Scan for the cell matching the given text and deliver its (X, Y) coordinate at center. 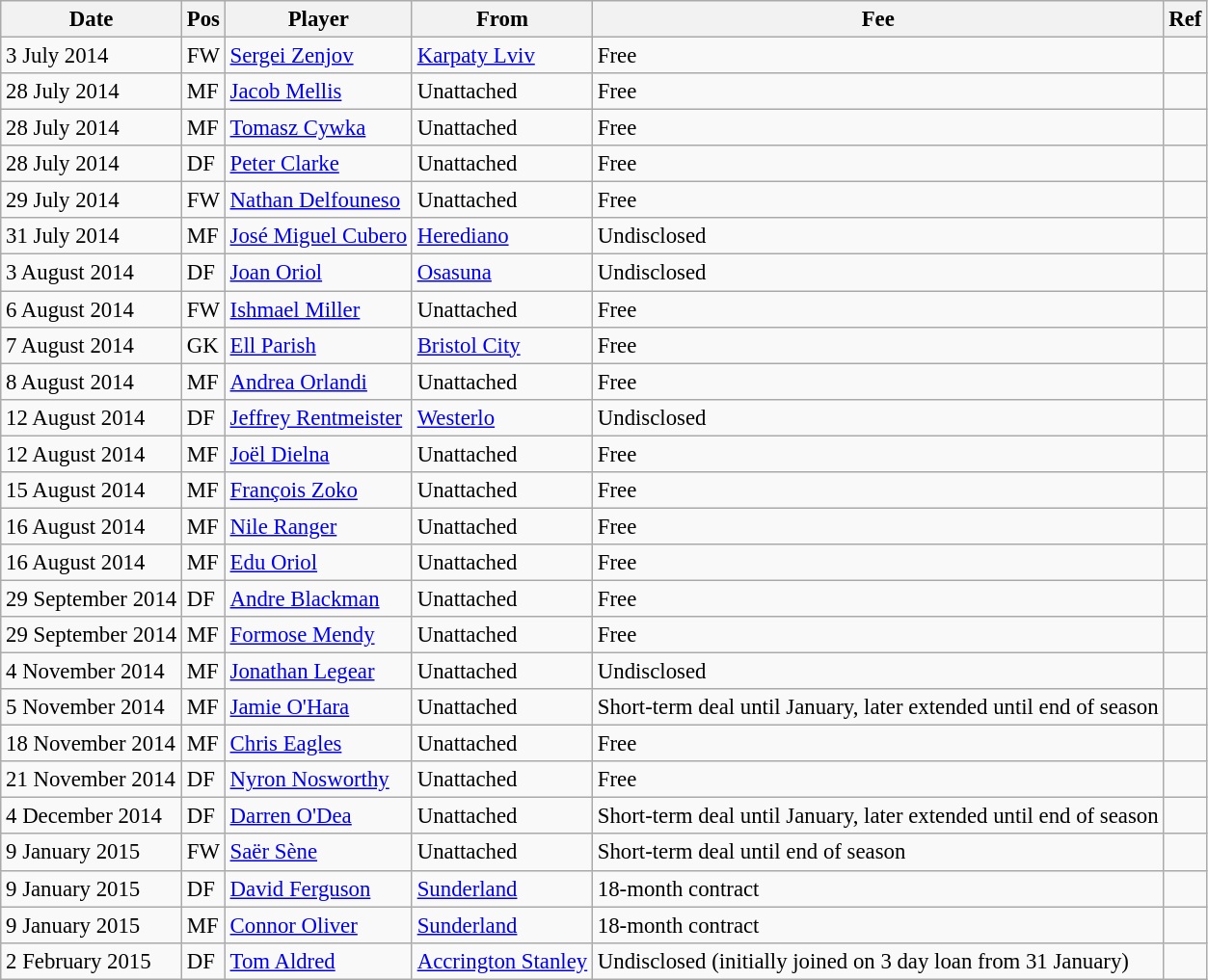
Nile Ranger (318, 526)
Nyron Nosworthy (318, 780)
Westerlo (501, 417)
Karpaty Lviv (501, 56)
Ref (1186, 19)
Darren O'Dea (318, 816)
Andrea Orlandi (318, 382)
From (501, 19)
José Miguel Cubero (318, 236)
Andre Blackman (318, 598)
Undisclosed (initially joined on 3 day loan from 31 January) (878, 961)
Joan Oriol (318, 273)
Jacob Mellis (318, 92)
4 November 2014 (92, 672)
Jamie O'Hara (318, 707)
Osasuna (501, 273)
Joël Dielna (318, 454)
Ishmael Miller (318, 309)
David Ferguson (318, 888)
18 November 2014 (92, 744)
Player (318, 19)
Jeffrey Rentmeister (318, 417)
Tom Aldred (318, 961)
29 July 2014 (92, 200)
Herediano (501, 236)
31 July 2014 (92, 236)
Ell Parish (318, 345)
7 August 2014 (92, 345)
Date (92, 19)
Pos (204, 19)
Accrington Stanley (501, 961)
8 August 2014 (92, 382)
Formose Mendy (318, 635)
Peter Clarke (318, 164)
15 August 2014 (92, 490)
4 December 2014 (92, 816)
Jonathan Legear (318, 672)
GK (204, 345)
Saër Sène (318, 853)
3 July 2014 (92, 56)
Tomasz Cywka (318, 128)
Nathan Delfouneso (318, 200)
Fee (878, 19)
21 November 2014 (92, 780)
Bristol City (501, 345)
6 August 2014 (92, 309)
5 November 2014 (92, 707)
Chris Eagles (318, 744)
Edu Oriol (318, 563)
Short-term deal until end of season (878, 853)
Sergei Zenjov (318, 56)
François Zoko (318, 490)
Connor Oliver (318, 925)
2 February 2015 (92, 961)
3 August 2014 (92, 273)
